Return the (x, y) coordinate for the center point of the cell that contains the specified text.  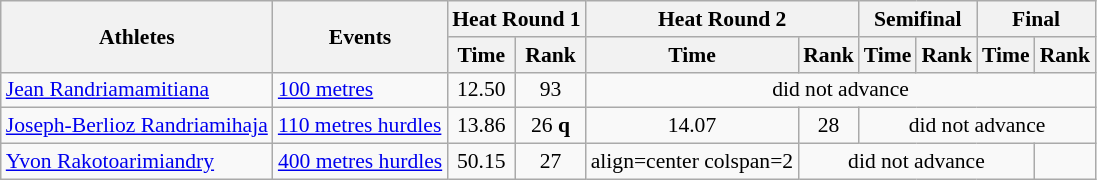
Heat Round 1 (516, 19)
Joseph-Berlioz Randriamihaja (137, 126)
Jean Randriamamitiana (137, 90)
27 (550, 162)
Events (360, 36)
26 q (550, 126)
400 metres hurdles (360, 162)
Final (1036, 19)
13.86 (481, 126)
Semifinal (918, 19)
110 metres hurdles (360, 126)
Athletes (137, 36)
align=center colspan=2 (692, 162)
28 (828, 126)
93 (550, 90)
50.15 (481, 162)
14.07 (692, 126)
100 metres (360, 90)
Heat Round 2 (722, 19)
Yvon Rakotoarimiandry (137, 162)
12.50 (481, 90)
